From the cell containing the given text, extract its center point as [X, Y] coordinate. 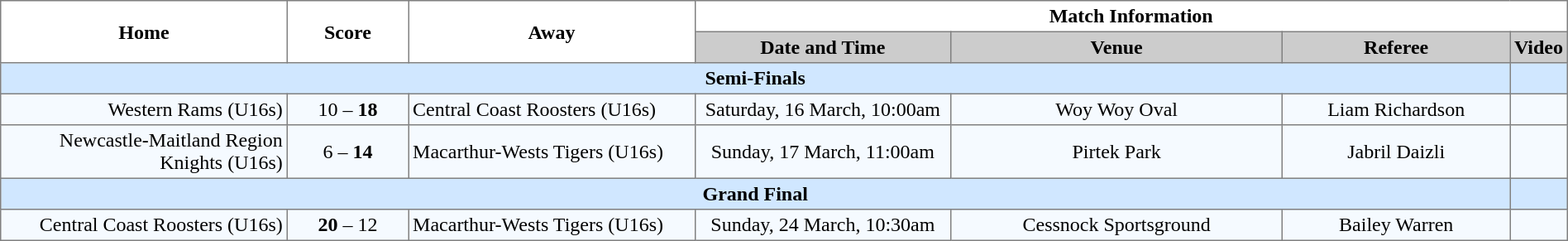
Grand Final [756, 194]
Bailey Warren [1396, 225]
Pirtek Park [1116, 152]
Sunday, 17 March, 11:00am [823, 152]
Referee [1396, 47]
Video [1539, 47]
6 – 14 [347, 152]
Jabril Daizli [1396, 152]
Semi-Finals [756, 79]
10 – 18 [347, 109]
Woy Woy Oval [1116, 109]
Away [552, 31]
Venue [1116, 47]
Score [347, 31]
Western Rams (U16s) [144, 109]
Newcastle-Maitland Region Knights (U16s) [144, 152]
Sunday, 24 March, 10:30am [823, 225]
Liam Richardson [1396, 109]
Date and Time [823, 47]
Match Information [1131, 17]
Saturday, 16 March, 10:00am [823, 109]
Home [144, 31]
Cessnock Sportsground [1116, 225]
20 – 12 [347, 225]
